Find where the given text appears and provide that cell's center as [x, y] coordinate. 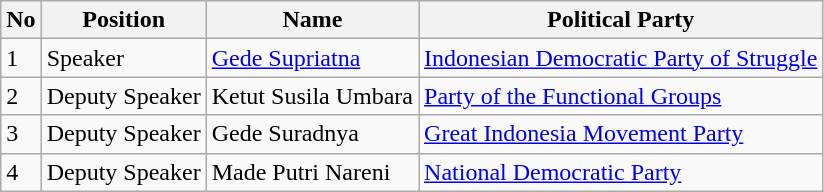
No [21, 20]
Ketut Susila Umbara [312, 96]
Made Putri Nareni [312, 172]
Gede Supriatna [312, 58]
Gede Suradnya [312, 134]
Name [312, 20]
4 [21, 172]
2 [21, 96]
Indonesian Democratic Party of Struggle [621, 58]
Position [124, 20]
Party of the Functional Groups [621, 96]
3 [21, 134]
1 [21, 58]
National Democratic Party [621, 172]
Speaker [124, 58]
Political Party [621, 20]
Great Indonesia Movement Party [621, 134]
